Return (x, y) of the center of cell containing provided text 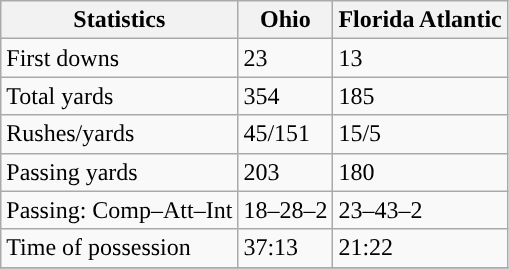
Passing yards (120, 172)
Statistics (120, 20)
13 (420, 58)
21:22 (420, 248)
37:13 (286, 248)
185 (420, 96)
15/5 (420, 134)
Passing: Comp–Att–Int (120, 210)
Rushes/yards (120, 134)
23 (286, 58)
203 (286, 172)
First downs (120, 58)
23–43–2 (420, 210)
Ohio (286, 20)
354 (286, 96)
18–28–2 (286, 210)
Florida Atlantic (420, 20)
45/151 (286, 134)
Total yards (120, 96)
Time of possession (120, 248)
180 (420, 172)
